For the text-containing cell, return its midpoint in [X, Y] coordinate format. 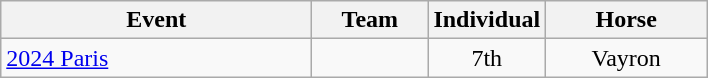
Team [370, 20]
Event [156, 20]
7th [487, 58]
Vayron [626, 58]
2024 Paris [156, 58]
Horse [626, 20]
Individual [487, 20]
